Search for the cell housing the specified text and yield its [x, y] center coordinate. 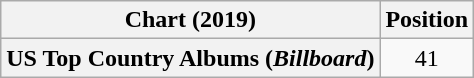
Position [427, 20]
US Top Country Albums (Billboard) [190, 58]
41 [427, 58]
Chart (2019) [190, 20]
